Capture the cell that displays the provided text and extract its (X, Y) central coordinate. 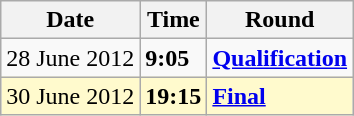
28 June 2012 (70, 58)
Time (174, 20)
Final (280, 96)
Date (70, 20)
Qualification (280, 58)
30 June 2012 (70, 96)
Round (280, 20)
9:05 (174, 58)
19:15 (174, 96)
